Extract the (X, Y) coordinate from the center of the cell holding the provided text.  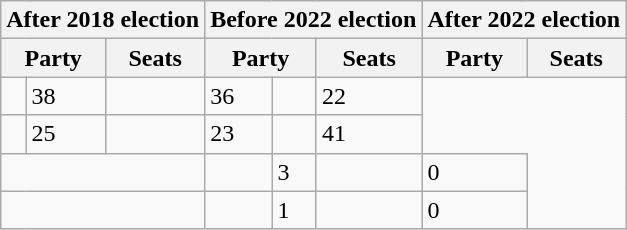
22 (368, 96)
After 2022 election (524, 20)
After 2018 election (103, 20)
38 (66, 96)
36 (238, 96)
23 (238, 134)
1 (294, 210)
25 (66, 134)
3 (294, 172)
Before 2022 election (314, 20)
41 (368, 134)
